From the cell containing the given text, extract its center point as (x, y) coordinate. 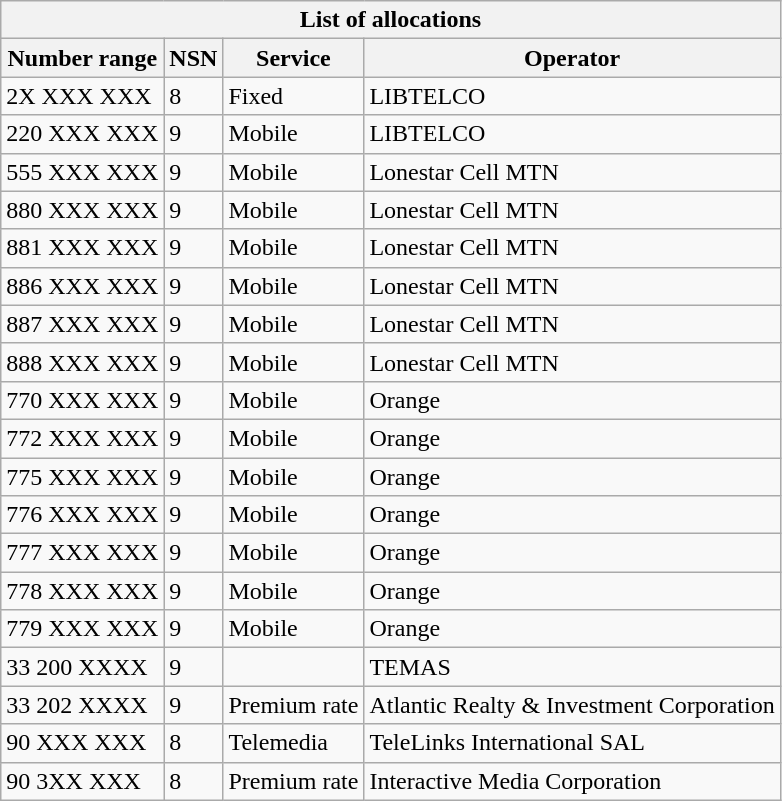
881 XXX XXX (82, 248)
Operator (572, 58)
772 XXX XXX (82, 438)
Interactive Media Corporation (572, 781)
776 XXX XXX (82, 515)
220 XXX XXX (82, 134)
33 202 XXXX (82, 705)
90 3XX XXX (82, 781)
2X XXX XXX (82, 96)
887 XXX XXX (82, 324)
777 XXX XXX (82, 553)
List of allocations (390, 20)
33 200 XXXX (82, 667)
886 XXX XXX (82, 286)
Atlantic Realty & Investment Corporation (572, 705)
TEMAS (572, 667)
778 XXX XXX (82, 591)
Service (294, 58)
NSN (194, 58)
90 XXX XXX (82, 743)
555 XXX XXX (82, 172)
770 XXX XXX (82, 400)
775 XXX XXX (82, 477)
Fixed (294, 96)
Number range (82, 58)
TeleLinks International SAL (572, 743)
880 XXX XXX (82, 210)
888 XXX XXX (82, 362)
779 XXX XXX (82, 629)
Telemedia (294, 743)
